Search for the cell housing the specified text and yield its [x, y] center coordinate. 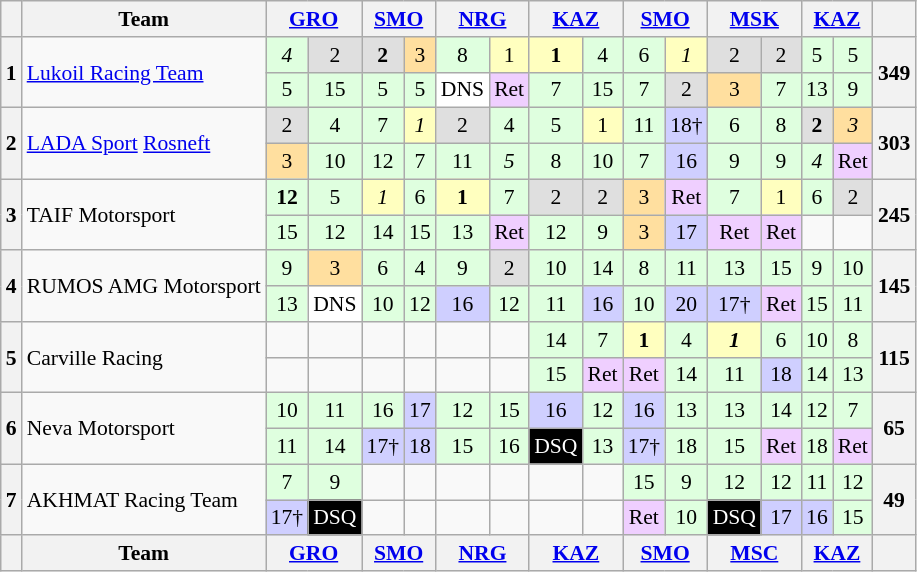
49 [894, 500]
MSK [754, 19]
AKHMAT Racing Team [144, 500]
145 [894, 286]
Lukoil Racing Team [144, 72]
303 [894, 144]
115 [894, 358]
Neva Motorsport [144, 428]
65 [894, 428]
20 [686, 304]
18† [686, 126]
245 [894, 214]
MSC [754, 554]
LADA Sport Rosneft [144, 144]
TAIF Motorsport [144, 214]
Carville Racing [144, 358]
RUMOS AMG Motorsport [144, 286]
349 [894, 72]
